Pinpoint the cell where the given text exists, returning its (x, y) midpoint coordinate. 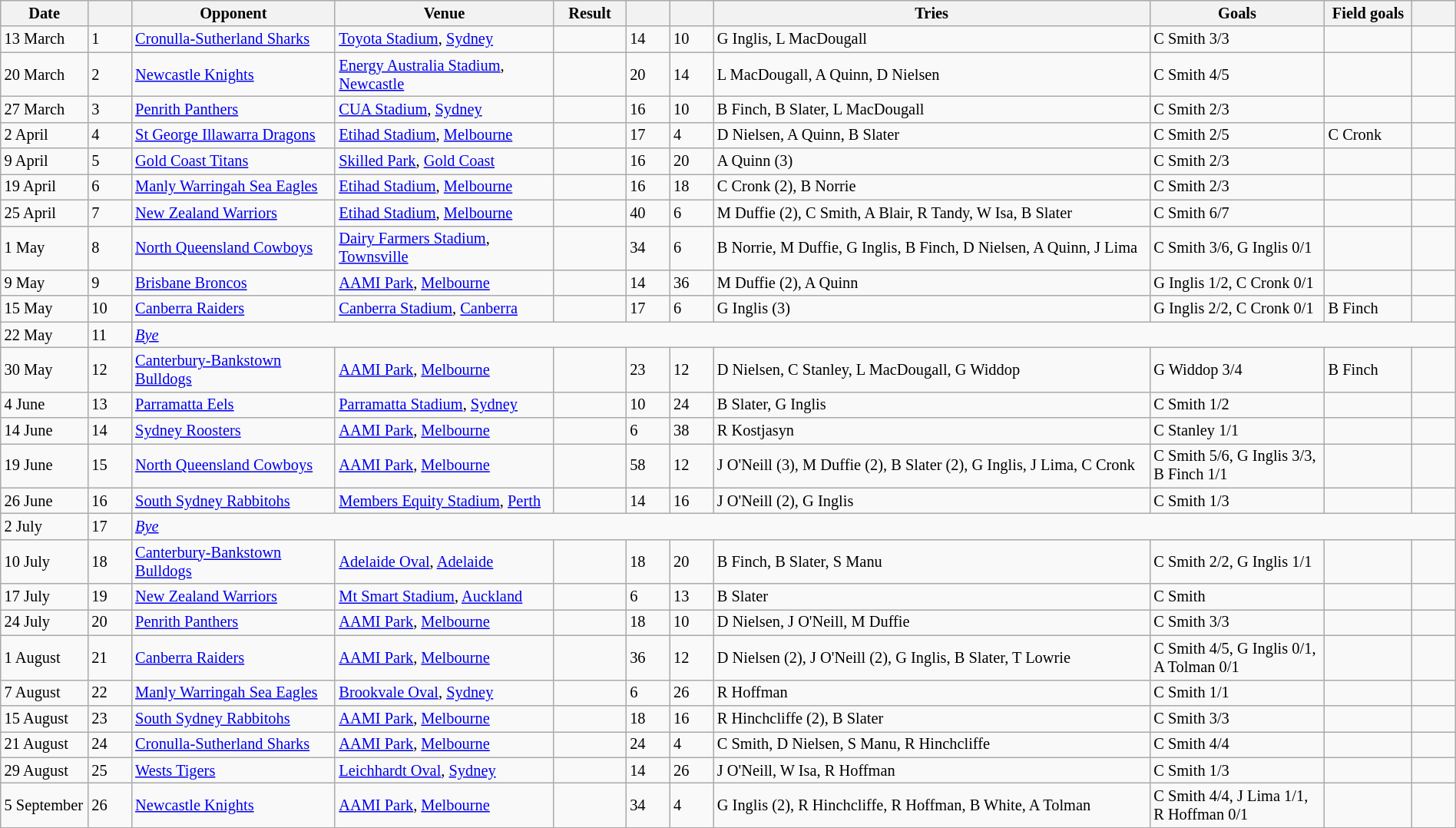
Leichhardt Oval, Sydney (444, 770)
C Smith, D Nielsen, S Manu, R Hinchcliffe (932, 744)
G Inglis (3) (932, 309)
J O'Neill (2), G Inglis (932, 501)
Parramatta Stadium, Sydney (444, 405)
Mt Smart Stadium, Auckland (444, 597)
24 July (45, 622)
R Kostjasyn (932, 431)
D Nielsen (2), J O'Neill (2), G Inglis, B Slater, T Lowrie (932, 657)
C Cronk (1368, 135)
20 March (45, 75)
40 (648, 213)
29 August (45, 770)
4 June (45, 405)
22 (109, 693)
9 May (45, 283)
A Quinn (3) (932, 161)
Sydney Roosters (233, 431)
7 (109, 213)
B Finch, B Slater, L MacDougall (932, 109)
J O'Neill (3), M Duffie (2), B Slater (2), G Inglis, J Lima, C Cronk (932, 465)
30 May (45, 369)
1 (109, 39)
C Smith 4/5, G Inglis 0/1, A Tolman 0/1 (1236, 657)
St George Illawarra Dragons (233, 135)
26 June (45, 501)
G Inglis, L MacDougall (932, 39)
Energy Australia Stadium, Newcastle (444, 75)
Brisbane Broncos (233, 283)
Gold Coast Titans (233, 161)
5 (109, 161)
7 August (45, 693)
Date (45, 13)
21 (109, 657)
G Inglis (2), R Hinchcliffe, R Hoffman, B White, A Tolman (932, 805)
2 July (45, 526)
19 April (45, 187)
1 May (45, 248)
C Smith 4/4, J Lima 1/1, R Hoffman 0/1 (1236, 805)
1 August (45, 657)
Opponent (233, 13)
11 (109, 335)
2 April (45, 135)
C Cronk (2), B Norrie (932, 187)
Tries (932, 13)
19 (109, 597)
25 (109, 770)
C Smith 3/6, G Inglis 0/1 (1236, 248)
R Hoffman (932, 693)
D Nielsen, C Stanley, L MacDougall, G Widdop (932, 369)
B Slater (932, 597)
Goals (1236, 13)
C Smith 1/1 (1236, 693)
R Hinchcliffe (2), B Slater (932, 718)
Brookvale Oval, Sydney (444, 693)
Parramatta Eels (233, 405)
Skilled Park, Gold Coast (444, 161)
C Smith 6/7 (1236, 213)
14 June (45, 431)
17 July (45, 597)
C Smith 4/5 (1236, 75)
B Slater, G Inglis (932, 405)
58 (648, 465)
22 May (45, 335)
8 (109, 248)
C Smith 5/6, G Inglis 3/3, B Finch 1/1 (1236, 465)
Wests Tigers (233, 770)
Venue (444, 13)
M Duffie (2), C Smith, A Blair, R Tandy, W Isa, B Slater (932, 213)
15 August (45, 718)
C Smith 2/2, G Inglis 1/1 (1236, 561)
G Widdop 3/4 (1236, 369)
B Norrie, M Duffie, G Inglis, B Finch, D Nielsen, A Quinn, J Lima (932, 248)
Toyota Stadium, Sydney (444, 39)
9 April (45, 161)
Result (590, 13)
Field goals (1368, 13)
13 March (45, 39)
19 June (45, 465)
10 July (45, 561)
15 May (45, 309)
21 August (45, 744)
D Nielsen, A Quinn, B Slater (932, 135)
CUA Stadium, Sydney (444, 109)
25 April (45, 213)
G Inglis 1/2, C Cronk 0/1 (1236, 283)
27 March (45, 109)
G Inglis 2/2, C Cronk 0/1 (1236, 309)
M Duffie (2), A Quinn (932, 283)
C Smith (1236, 597)
Canberra Stadium, Canberra (444, 309)
5 September (45, 805)
C Smith 1/2 (1236, 405)
2 (109, 75)
Dairy Farmers Stadium, Townsville (444, 248)
15 (109, 465)
38 (691, 431)
Members Equity Stadium, Perth (444, 501)
C Stanley 1/1 (1236, 431)
Adelaide Oval, Adelaide (444, 561)
C Smith 4/4 (1236, 744)
9 (109, 283)
J O'Neill, W Isa, R Hoffman (932, 770)
3 (109, 109)
B Finch, B Slater, S Manu (932, 561)
D Nielsen, J O'Neill, M Duffie (932, 622)
L MacDougall, A Quinn, D Nielsen (932, 75)
C Smith 2/5 (1236, 135)
